Capture the cell that displays the provided text and extract its [x, y] central coordinate. 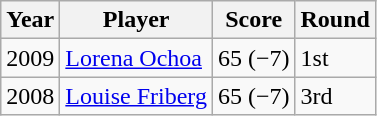
2009 [30, 58]
2008 [30, 96]
Player [136, 20]
1st [335, 58]
Lorena Ochoa [136, 58]
Louise Friberg [136, 96]
3rd [335, 96]
Year [30, 20]
Round [335, 20]
Score [254, 20]
